Identify which cell holds the provided text, then report its (X, Y) central coordinate. 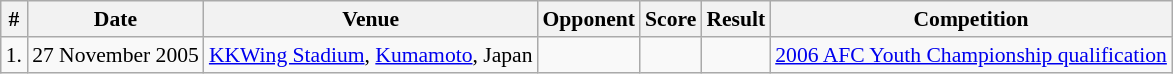
Opponent (590, 19)
Competition (971, 19)
Venue (371, 19)
KKWing Stadium, Kumamoto, Japan (371, 55)
Result (736, 19)
Date (116, 19)
2006 AFC Youth Championship qualification (971, 55)
27 November 2005 (116, 55)
1. (14, 55)
# (14, 19)
Score (670, 19)
